Locate the cell with the specified text and output its (x, y) center coordinate. 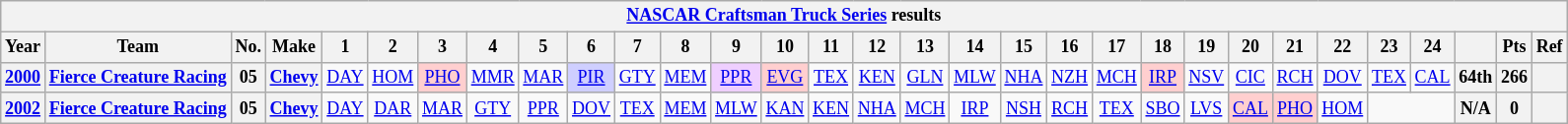
KAN (785, 108)
2 (392, 47)
16 (1070, 47)
13 (925, 47)
NSH (1024, 108)
5 (543, 47)
12 (877, 47)
18 (1163, 47)
GLN (925, 77)
22 (1343, 47)
2000 (24, 77)
4 (493, 47)
11 (831, 47)
14 (974, 47)
3 (443, 47)
0 (1515, 108)
SBO (1163, 108)
7 (637, 47)
24 (1432, 47)
CIC (1250, 77)
19 (1207, 47)
Year (24, 47)
PIR (592, 77)
NZH (1070, 77)
NASCAR Craftsman Truck Series results (784, 16)
9 (736, 47)
LVS (1207, 108)
17 (1116, 47)
15 (1024, 47)
Make (294, 47)
MMR (493, 77)
8 (685, 47)
6 (592, 47)
20 (1250, 47)
Pts (1515, 47)
DAR (392, 108)
N/A (1475, 108)
1 (345, 47)
2002 (24, 108)
23 (1390, 47)
EVG (785, 77)
64th (1475, 77)
No. (249, 47)
266 (1515, 77)
Team (138, 47)
10 (785, 47)
Ref (1549, 47)
21 (1295, 47)
NSV (1207, 77)
